Extract the (x, y) coordinate from the center of the cell holding the provided text.  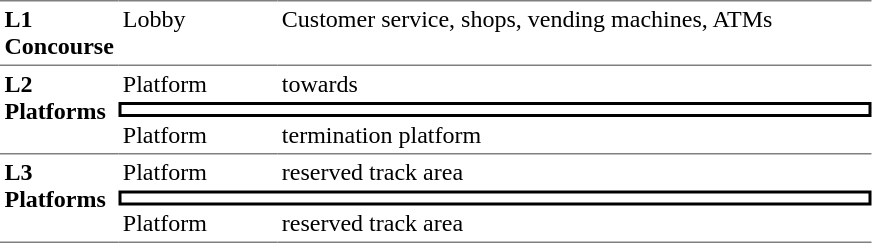
termination platform (574, 136)
reserved track area (574, 172)
L2Platforms (59, 110)
towards (574, 84)
L3Platforms (59, 198)
Lobby (198, 33)
L1Concourse (59, 33)
Customer service, shops, vending machines, ATMs (574, 33)
